Return (X, Y) of the center of cell containing provided text 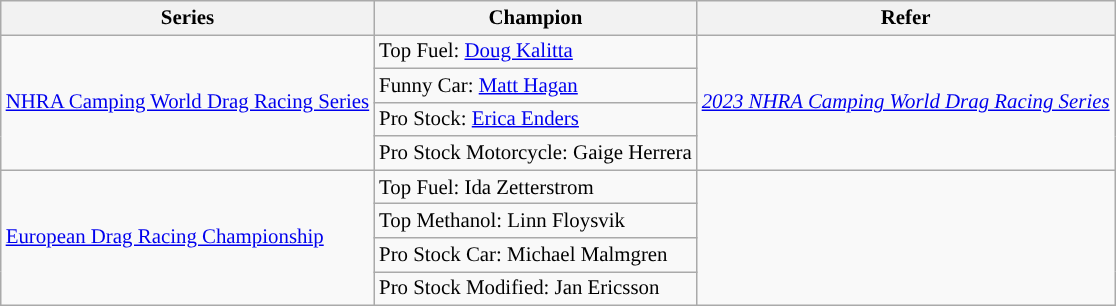
Top Fuel: Ida Zetterstrom (536, 187)
Pro Stock Modified: Jan Ericsson (536, 288)
Refer (906, 18)
Champion (536, 18)
2023 NHRA Camping World Drag Racing Series (906, 102)
NHRA Camping World Drag Racing Series (188, 102)
Pro Stock Car: Michael Malmgren (536, 255)
Pro Stock Motorcycle: Gaige Herrera (536, 153)
Top Methanol: Linn Floysvik (536, 221)
Funny Car: Matt Hagan (536, 85)
European Drag Racing Championship (188, 238)
Top Fuel: Doug Kalitta (536, 51)
Pro Stock: Erica Enders (536, 119)
Series (188, 18)
